Scan for the cell matching the given text and deliver its (x, y) coordinate at center. 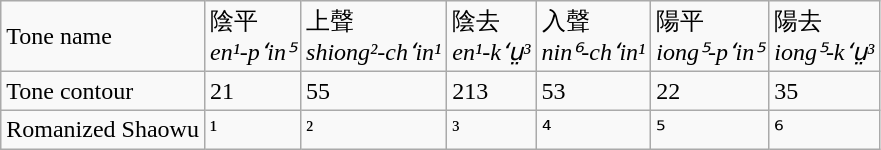
213 (492, 91)
Romanized Shaowu (103, 130)
上聲shiong²-chʻin¹ (374, 36)
Tone name (103, 36)
⁵ (710, 130)
22 (710, 91)
53 (594, 91)
² (374, 130)
35 (824, 91)
入聲nin⁶-chʻin¹ (594, 36)
⁶ (824, 130)
55 (374, 91)
陰去en¹-kʻṳ³ (492, 36)
陰平en¹-pʻin⁵ (252, 36)
陽去iong⁵-kʻṳ³ (824, 36)
¹ (252, 130)
21 (252, 91)
³ (492, 130)
⁴ (594, 130)
陽平iong⁵-pʻin⁵ (710, 36)
Tone contour (103, 91)
